Search for the cell housing the specified text and yield its (x, y) center coordinate. 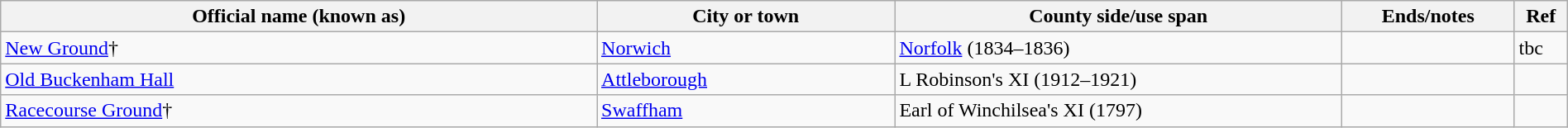
New Ground† (299, 48)
Earl of Winchilsea's XI (1797) (1118, 111)
Racecourse Ground† (299, 111)
City or town (746, 17)
County side/use span (1118, 17)
L Robinson's XI (1912–1921) (1118, 79)
Official name (known as) (299, 17)
Attleborough (746, 79)
Norwich (746, 48)
Norfolk (1834–1836) (1118, 48)
Ref (1541, 17)
Old Buckenham Hall (299, 79)
Swaffham (746, 111)
tbc (1541, 48)
Ends/notes (1427, 17)
